Return (X, Y) of the center of cell containing provided text 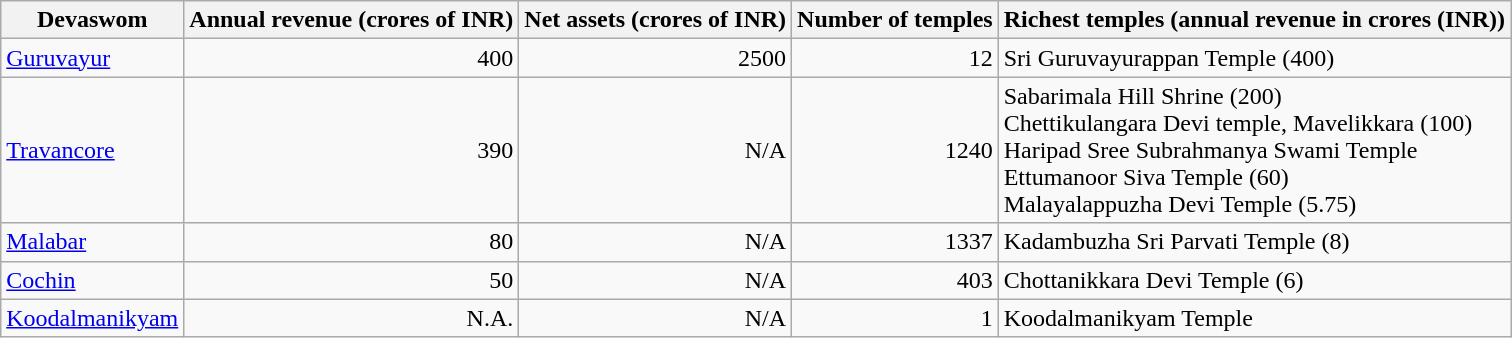
1240 (896, 150)
390 (352, 150)
Chottanikkara Devi Temple (6) (1254, 280)
Number of temples (896, 20)
Richest temples (annual revenue in crores (INR)) (1254, 20)
Devaswom (92, 20)
Net assets (crores of INR) (656, 20)
Malabar (92, 242)
Guruvayur (92, 58)
N.A. (352, 318)
2500 (656, 58)
400 (352, 58)
403 (896, 280)
1 (896, 318)
12 (896, 58)
80 (352, 242)
Koodalmanikyam (92, 318)
Koodalmanikyam Temple (1254, 318)
1337 (896, 242)
Sri Guruvayurappan Temple (400) (1254, 58)
Travancore (92, 150)
Kadambuzha Sri Parvati Temple (8) (1254, 242)
Annual revenue (crores of INR) (352, 20)
Cochin (92, 280)
50 (352, 280)
